Return the [x, y] coordinate for the center point of the cell that contains the specified text.  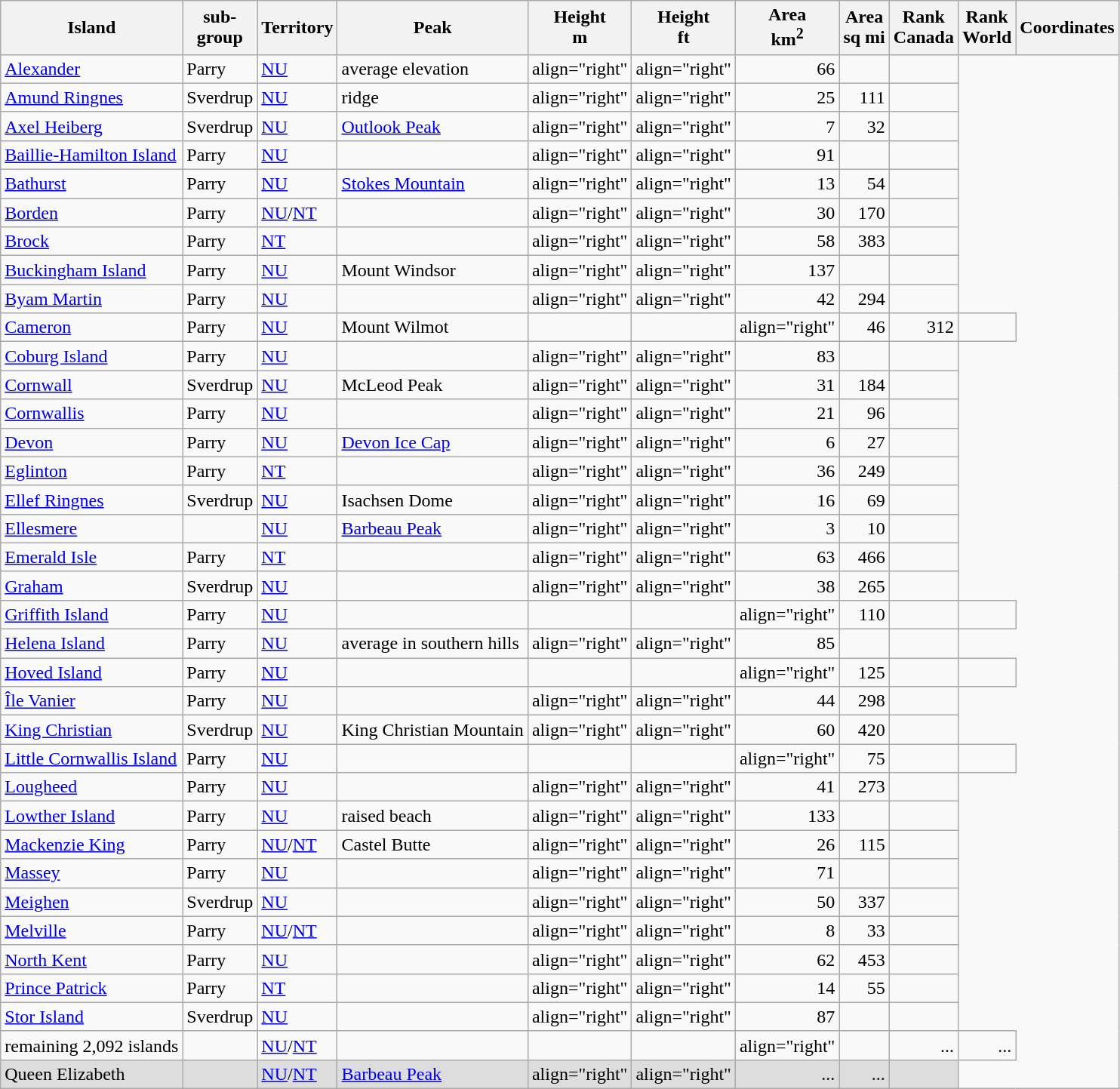
Peak [432, 28]
50 [787, 902]
125 [864, 672]
Ellef Ringnes [92, 500]
27 [864, 442]
Isachsen Dome [432, 500]
133 [787, 816]
Heightm [580, 28]
46 [864, 328]
6 [787, 442]
54 [864, 184]
McLeod Peak [432, 385]
RankWorld [986, 28]
38 [787, 586]
Alexander [92, 69]
Brock [92, 241]
66 [787, 69]
Mount Wilmot [432, 328]
Bathurst [92, 184]
ridge [432, 97]
average in southern hills [432, 644]
25 [787, 97]
42 [787, 299]
13 [787, 184]
7 [787, 126]
16 [787, 500]
63 [787, 557]
87 [787, 1017]
Massey [92, 873]
75 [864, 758]
36 [787, 471]
184 [864, 385]
Mount Windsor [432, 270]
average elevation [432, 69]
265 [864, 586]
30 [787, 213]
Borden [92, 213]
Baillie-Hamilton Island [92, 155]
71 [787, 873]
69 [864, 500]
83 [787, 356]
44 [787, 701]
21 [787, 414]
Buckingham Island [92, 270]
Amund Ringnes [92, 97]
298 [864, 701]
453 [864, 959]
King Christian Mountain [432, 730]
14 [787, 988]
62 [787, 959]
170 [864, 213]
Helena Island [92, 644]
Heightft [684, 28]
41 [787, 787]
337 [864, 902]
Cornwall [92, 385]
King Christian [92, 730]
Areakm2 [787, 28]
249 [864, 471]
Melville [92, 931]
Little Cornwallis Island [92, 758]
raised beach [432, 816]
Meighen [92, 902]
60 [787, 730]
273 [864, 787]
Stor Island [92, 1017]
111 [864, 97]
sub-group [220, 28]
Byam Martin [92, 299]
137 [787, 270]
Cameron [92, 328]
remaining 2,092 islands [92, 1045]
Emerald Isle [92, 557]
383 [864, 241]
96 [864, 414]
Devon [92, 442]
Eglinton [92, 471]
26 [787, 844]
85 [787, 644]
Territory [297, 28]
420 [864, 730]
115 [864, 844]
Graham [92, 586]
8 [787, 931]
Ellesmere [92, 528]
Lougheed [92, 787]
Île Vanier [92, 701]
466 [864, 557]
Castel Butte [432, 844]
55 [864, 988]
3 [787, 528]
33 [864, 931]
10 [864, 528]
31 [787, 385]
RankCanada [924, 28]
Island [92, 28]
North Kent [92, 959]
Devon Ice Cap [432, 442]
Cornwallis [92, 414]
Coordinates [1067, 28]
110 [864, 614]
Coburg Island [92, 356]
Areasq mi [864, 28]
Axel Heiberg [92, 126]
Lowther Island [92, 816]
Griffith Island [92, 614]
Stokes Mountain [432, 184]
91 [787, 155]
Prince Patrick [92, 988]
Hoved Island [92, 672]
Queen Elizabeth [92, 1074]
58 [787, 241]
32 [864, 126]
Outlook Peak [432, 126]
Mackenzie King [92, 844]
294 [864, 299]
312 [924, 328]
